From the cell containing the given text, extract its center point as (x, y) coordinate. 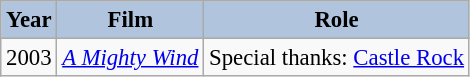
Special thanks: Castle Rock (337, 58)
2003 (29, 58)
Year (29, 20)
Role (337, 20)
Film (130, 20)
A Mighty Wind (130, 58)
